Find where the given text appears and provide that cell's center as (X, Y) coordinate. 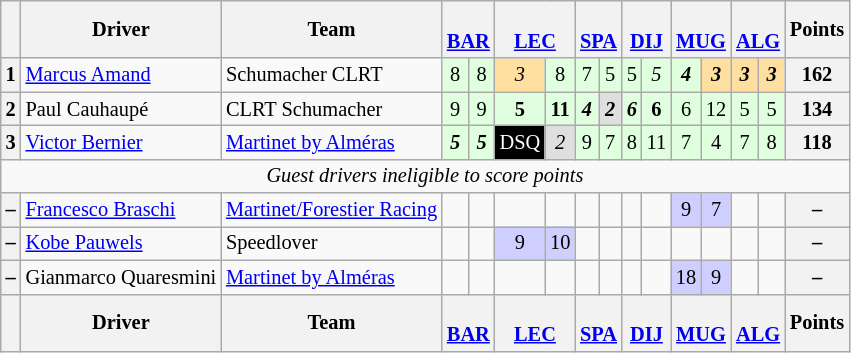
Gianmarco Quaresmini (121, 277)
Guest drivers ineligible to score points (425, 176)
Marcus Amand (121, 75)
1 (11, 75)
DSQ (520, 142)
134 (817, 109)
18 (686, 277)
Paul Cauhaupé (121, 109)
Kobe Pauwels (121, 243)
Victor Bernier (121, 142)
CLRT Schumacher (332, 109)
10 (560, 243)
Francesco Braschi (121, 210)
12 (716, 109)
Schumacher CLRT (332, 75)
118 (817, 142)
Martinet/Forestier Racing (332, 210)
Speedlover (332, 243)
162 (817, 75)
